From the cell containing the given text, extract its center point as (x, y) coordinate. 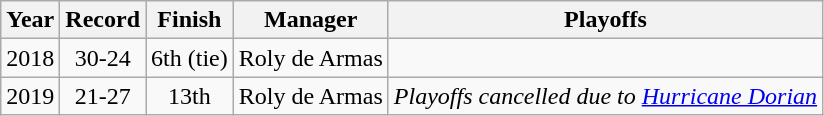
Playoffs (605, 20)
13th (190, 96)
2019 (30, 96)
6th (tie) (190, 58)
21-27 (103, 96)
Record (103, 20)
30-24 (103, 58)
2018 (30, 58)
Finish (190, 20)
Year (30, 20)
Manager (310, 20)
Playoffs cancelled due to Hurricane Dorian (605, 96)
